Detect which cell encompasses the target text, then output its [x, y] center coordinate. 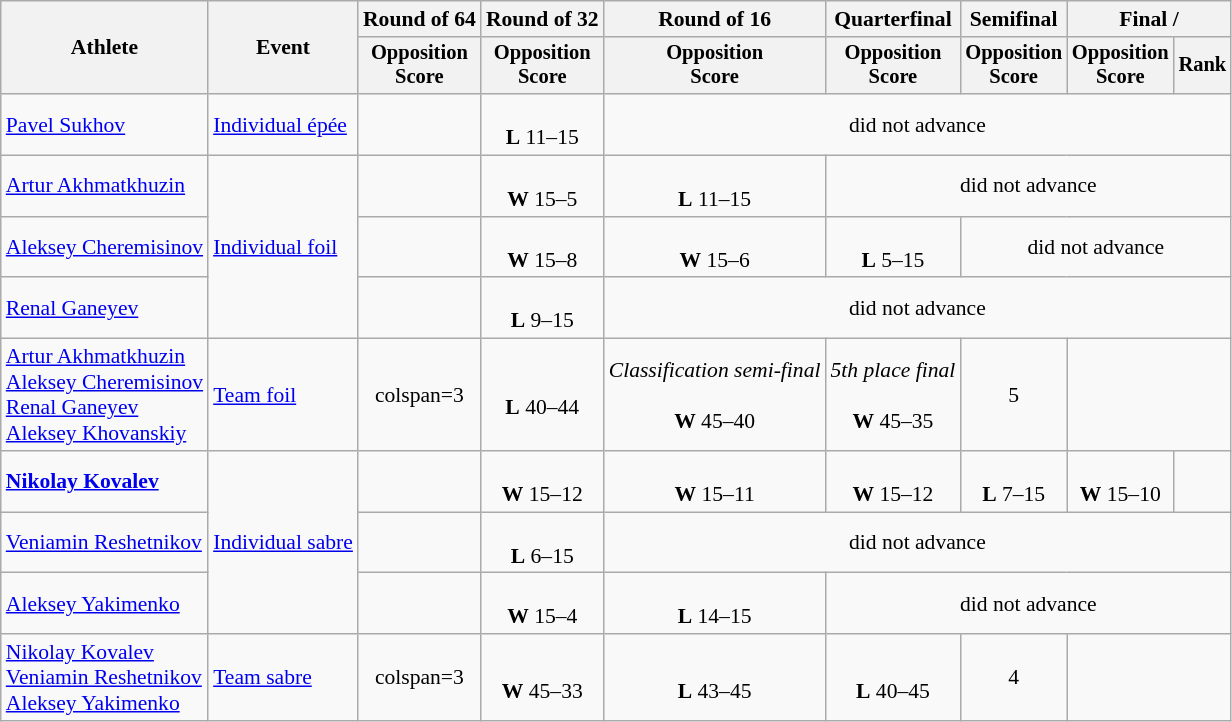
4 [1014, 678]
L 40–45 [894, 678]
Nikolay Kovalev [104, 482]
Quarterfinal [894, 19]
W 15–5 [542, 186]
Individual foil [283, 248]
L 43–45 [715, 678]
L 6–15 [542, 542]
Artur Akhmatkhuzin [104, 186]
Artur AkhmatkhuzinAleksey CheremisinovRenal GaneyevAleksey Khovanskiy [104, 395]
Athlete [104, 48]
Round of 64 [420, 19]
Nikolay KovalevVeniamin ReshetnikovAleksey Yakimenko [104, 678]
Aleksey Cheremisinov [104, 248]
Individual sabre [283, 542]
W 15–8 [542, 248]
L 7–15 [1014, 482]
L 40–44 [542, 395]
Rank [1203, 66]
5th place finalW 45–35 [894, 395]
Round of 32 [542, 19]
W 15–11 [715, 482]
L 5–15 [894, 248]
Pavel Sukhov [104, 124]
Event [283, 48]
Round of 16 [715, 19]
Veniamin Reshetnikov [104, 542]
W 15–4 [542, 604]
Aleksey Yakimenko [104, 604]
L 14–15 [715, 604]
Renal Ganeyev [104, 308]
W 15–10 [1120, 482]
Semifinal [1014, 19]
W 45–33 [542, 678]
5 [1014, 395]
Final / [1149, 19]
Team foil [283, 395]
L 9–15 [542, 308]
W 15–6 [715, 248]
Individual épée [283, 124]
Classification semi-finalW 45–40 [715, 395]
Team sabre [283, 678]
